Find where the given text appears and provide that cell's center as [X, Y] coordinate. 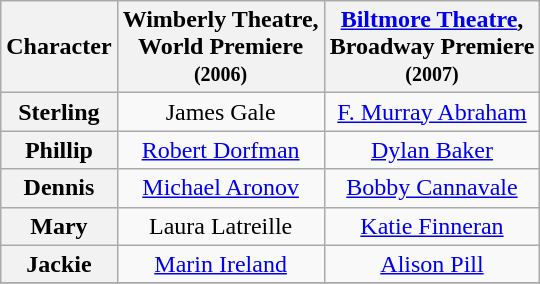
Jackie [59, 264]
Robert Dorfman [220, 150]
Alison Pill [432, 264]
Biltmore Theatre, Broadway Premiere (2007) [432, 47]
Mary [59, 226]
Dylan Baker [432, 150]
F. Murray Abraham [432, 112]
Bobby Cannavale [432, 188]
Michael Aronov [220, 188]
Wimberly Theatre, World Premiere (2006) [220, 47]
Laura Latreille [220, 226]
James Gale [220, 112]
Dennis [59, 188]
Marin Ireland [220, 264]
Katie Finneran [432, 226]
Sterling [59, 112]
Phillip [59, 150]
Character [59, 47]
